Pinpoint the cell where the given text exists, returning its [X, Y] midpoint coordinate. 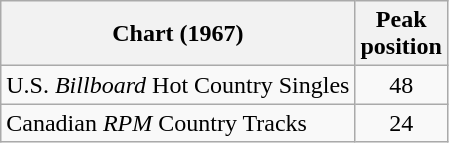
Chart (1967) [178, 34]
Peakposition [401, 34]
24 [401, 123]
Canadian RPM Country Tracks [178, 123]
U.S. Billboard Hot Country Singles [178, 85]
48 [401, 85]
